For the text-containing cell, return its midpoint in (X, Y) coordinate format. 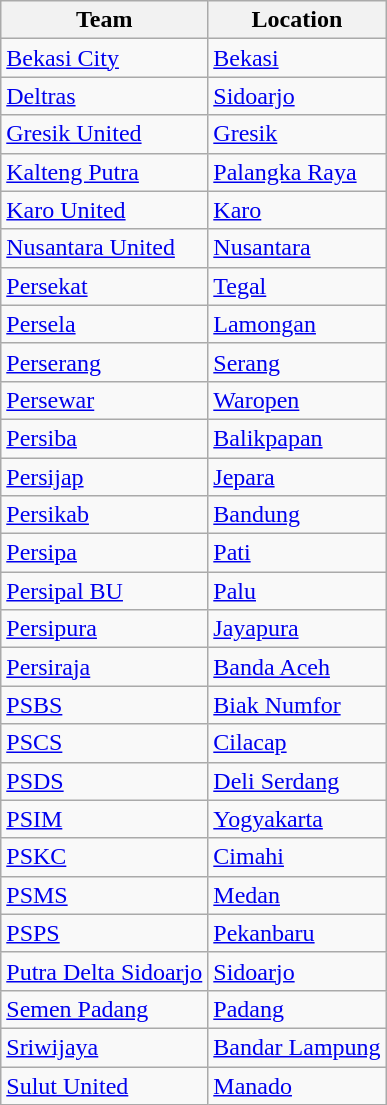
Bandar Lampung (297, 1047)
Deli Serdang (297, 781)
Tegal (297, 286)
Location (297, 20)
Bekasi (297, 58)
Persikab (104, 515)
Perserang (104, 362)
PSMS (104, 895)
Putra Delta Sidoarjo (104, 971)
Padang (297, 1009)
Persipal BU (104, 591)
Team (104, 20)
Kalteng Putra (104, 172)
Persekat (104, 286)
PSIM (104, 819)
PSDS (104, 781)
PSBS (104, 705)
Nusantara (297, 248)
Pati (297, 553)
Persela (104, 324)
Cilacap (297, 743)
Palu (297, 591)
Serang (297, 362)
Sulut United (104, 1085)
Jepara (297, 477)
Karo United (104, 210)
Karo (297, 210)
Medan (297, 895)
Biak Numfor (297, 705)
Bandung (297, 515)
Gresik United (104, 134)
Persijap (104, 477)
PSKC (104, 857)
Sriwijaya (104, 1047)
Banda Aceh (297, 667)
Manado (297, 1085)
Palangka Raya (297, 172)
Yogyakarta (297, 819)
Bekasi City (104, 58)
Persipura (104, 629)
Deltras (104, 96)
Cimahi (297, 857)
Semen Padang (104, 1009)
Persiba (104, 438)
Waropen (297, 400)
Persiraja (104, 667)
Gresik (297, 134)
Balikpapan (297, 438)
Persewar (104, 400)
Nusantara United (104, 248)
PSPS (104, 933)
Jayapura (297, 629)
PSCS (104, 743)
Persipa (104, 553)
Lamongan (297, 324)
Pekanbaru (297, 933)
